Identify which cell holds the provided text, then report its (x, y) central coordinate. 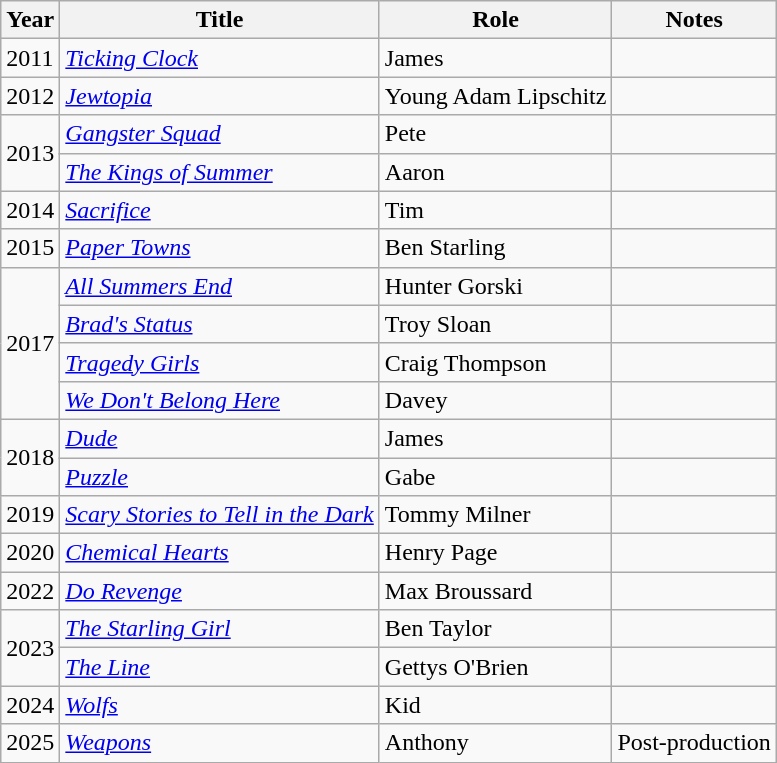
Do Revenge (220, 591)
Role (496, 20)
2015 (30, 248)
Tim (496, 210)
2018 (30, 457)
Chemical Hearts (220, 553)
We Don't Belong Here (220, 400)
Young Adam Lipschitz (496, 96)
Jewtopia (220, 96)
Scary Stories to Tell in the Dark (220, 515)
All Summers End (220, 286)
Ben Taylor (496, 629)
Tragedy Girls (220, 362)
Year (30, 20)
Notes (694, 20)
Weapons (220, 743)
Gangster Squad (220, 134)
2022 (30, 591)
Post-production (694, 743)
Wolfs (220, 705)
Puzzle (220, 477)
Ticking Clock (220, 58)
2024 (30, 705)
Title (220, 20)
The Kings of Summer (220, 172)
2011 (30, 58)
Tommy Milner (496, 515)
Kid (496, 705)
2025 (30, 743)
Henry Page (496, 553)
2013 (30, 153)
2017 (30, 343)
Gabe (496, 477)
Davey (496, 400)
The Line (220, 667)
Dude (220, 438)
2023 (30, 648)
2019 (30, 515)
Brad's Status (220, 324)
Aaron (496, 172)
Paper Towns (220, 248)
Sacrifice (220, 210)
2020 (30, 553)
Pete (496, 134)
The Starling Girl (220, 629)
Gettys O'Brien (496, 667)
Ben Starling (496, 248)
Max Broussard (496, 591)
Troy Sloan (496, 324)
Anthony (496, 743)
2012 (30, 96)
Craig Thompson (496, 362)
Hunter Gorski (496, 286)
2014 (30, 210)
